Capture the cell that displays the provided text and extract its [x, y] central coordinate. 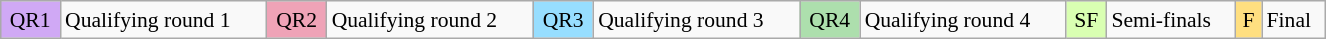
QR3 [563, 20]
Final [1294, 20]
Qualifying round 4 [964, 20]
Semi-finals [1170, 20]
Qualifying round 1 [164, 20]
Qualifying round 2 [430, 20]
QR2 [297, 20]
Qualifying round 3 [696, 20]
QR1 [30, 20]
F [1248, 20]
SF [1086, 20]
QR4 [830, 20]
